Return the [x, y] coordinate for the center point of the cell that contains the specified text.  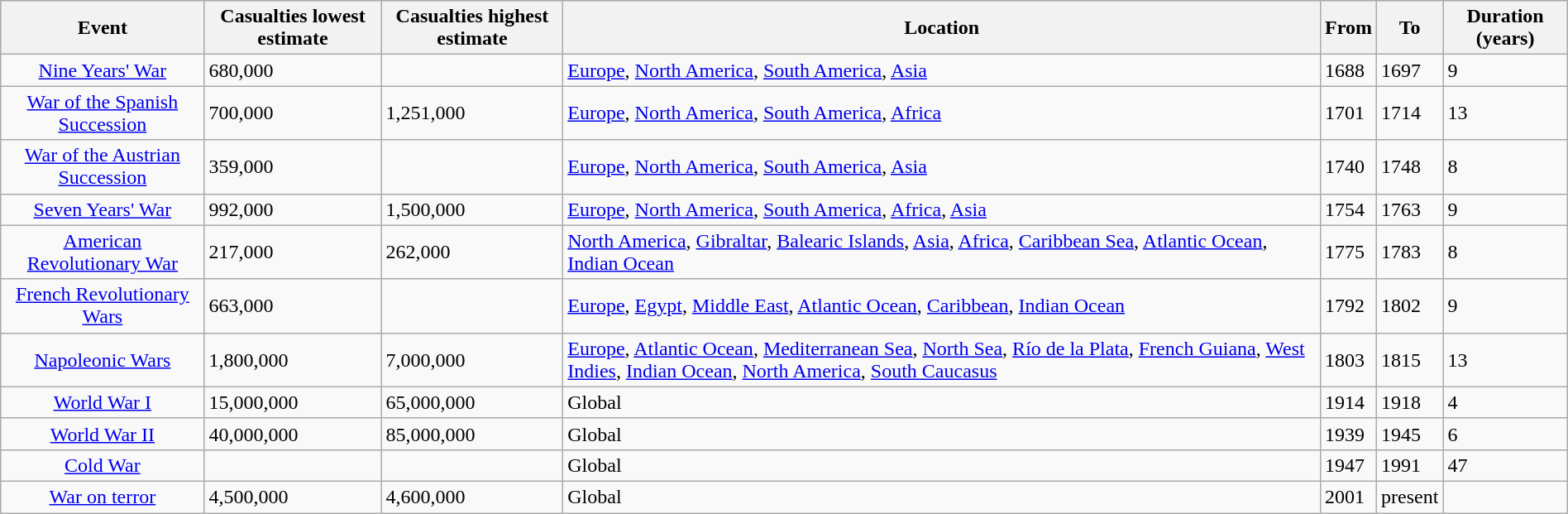
47 [1505, 465]
Cold War [103, 465]
40,000,000 [293, 434]
4 [1505, 402]
992,000 [293, 209]
Napoleonic Wars [103, 359]
85,000,000 [472, 434]
1754 [1349, 209]
North America, Gibraltar, Balearic Islands, Asia, Africa, Caribbean Sea, Atlantic Ocean, Indian Ocean [942, 252]
1939 [1349, 434]
65,000,000 [472, 402]
1918 [1410, 402]
French Revolutionary Wars [103, 306]
To [1410, 28]
Europe, North America, South America, Africa [942, 113]
1792 [1349, 306]
7,000,000 [472, 359]
1914 [1349, 402]
1,800,000 [293, 359]
217,000 [293, 252]
700,000 [293, 113]
Europe, Egypt, Middle East, Atlantic Ocean, Caribbean, Indian Ocean [942, 306]
Duration (years) [1505, 28]
1748 [1410, 167]
1945 [1410, 434]
4,500,000 [293, 497]
War of the Spanish Succession [103, 113]
World War I [103, 402]
15,000,000 [293, 402]
1947 [1349, 465]
World War II [103, 434]
War of the Austrian Succession [103, 167]
1763 [1410, 209]
Europe, North America, South America, Africa, Asia [942, 209]
Location [942, 28]
War on terror [103, 497]
From [1349, 28]
4,600,000 [472, 497]
1688 [1349, 70]
1775 [1349, 252]
American Revolutionary War [103, 252]
262,000 [472, 252]
1783 [1410, 252]
Nine Years' War [103, 70]
663,000 [293, 306]
6 [1505, 434]
present [1410, 497]
359,000 [293, 167]
680,000 [293, 70]
Casualties highest estimate [472, 28]
Casualties lowest estimate [293, 28]
1991 [1410, 465]
1714 [1410, 113]
1,251,000 [472, 113]
Europe, Atlantic Ocean, Mediterranean Sea, North Sea, Río de la Plata, French Guiana, West Indies, Indian Ocean, North America, South Caucasus [942, 359]
Seven Years' War [103, 209]
1,500,000 [472, 209]
Event [103, 28]
1815 [1410, 359]
1802 [1410, 306]
1697 [1410, 70]
1740 [1349, 167]
2001 [1349, 497]
1701 [1349, 113]
1803 [1349, 359]
